For the text-containing cell, return its midpoint in [X, Y] coordinate format. 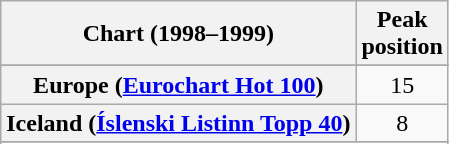
Iceland (Íslenski Listinn Topp 40) [178, 123]
8 [402, 123]
Chart (1998–1999) [178, 34]
Europe (Eurochart Hot 100) [178, 85]
15 [402, 85]
Peakposition [402, 34]
